Scan for the cell matching the given text and deliver its [x, y] coordinate at center. 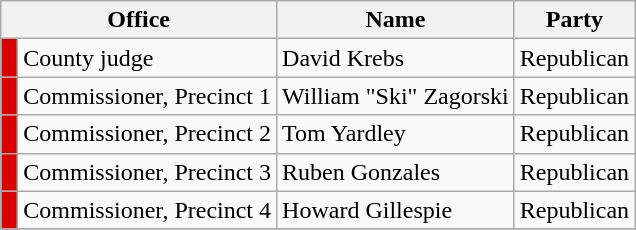
William "Ski" Zagorski [396, 96]
Tom Yardley [396, 134]
David Krebs [396, 58]
Ruben Gonzales [396, 172]
Commissioner, Precinct 4 [148, 210]
Howard Gillespie [396, 210]
Commissioner, Precinct 3 [148, 172]
Commissioner, Precinct 2 [148, 134]
Office [139, 20]
Name [396, 20]
Commissioner, Precinct 1 [148, 96]
County judge [148, 58]
Party [574, 20]
